Determine the [X, Y] coordinate at the center of the cell enclosing the given text.  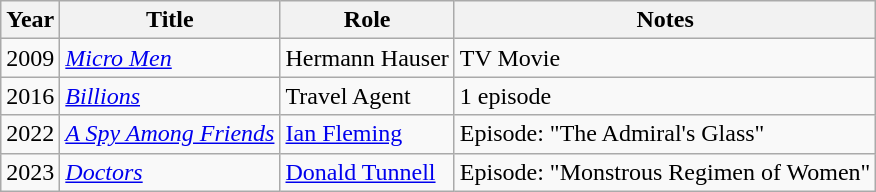
2023 [30, 172]
Travel Agent [367, 96]
Billions [170, 96]
Donald Tunnell [367, 172]
Micro Men [170, 58]
Notes [665, 20]
Ian Fleming [367, 134]
TV Movie [665, 58]
Doctors [170, 172]
2022 [30, 134]
Role [367, 20]
1 episode [665, 96]
Title [170, 20]
Year [30, 20]
2009 [30, 58]
Episode: "The Admiral's Glass" [665, 134]
A Spy Among Friends [170, 134]
2016 [30, 96]
Hermann Hauser [367, 58]
Episode: "Monstrous Regimen of Women" [665, 172]
